Capture the cell that displays the provided text and extract its [x, y] central coordinate. 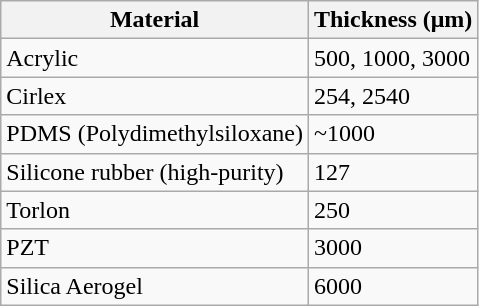
PDMS (Polydimethylsiloxane) [155, 134]
Cirlex [155, 96]
127 [392, 172]
Thickness (μm) [392, 20]
6000 [392, 286]
Material [155, 20]
~1000 [392, 134]
Silicone rubber (high-purity) [155, 172]
Torlon [155, 210]
3000 [392, 248]
Silica Aerogel [155, 286]
254, 2540 [392, 96]
Acrylic [155, 58]
500, 1000, 3000 [392, 58]
250 [392, 210]
PZT [155, 248]
